Provide the [X, Y] coordinate of the cell's center where the given text is located.  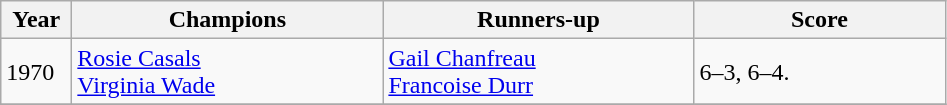
Rosie Casals Virginia Wade [228, 72]
Champions [228, 20]
Runners-up [538, 20]
1970 [36, 72]
Gail Chanfreau Francoise Durr [538, 72]
Score [820, 20]
6–3, 6–4. [820, 72]
Year [36, 20]
